Find where the given text appears and provide that cell's center as (X, Y) coordinate. 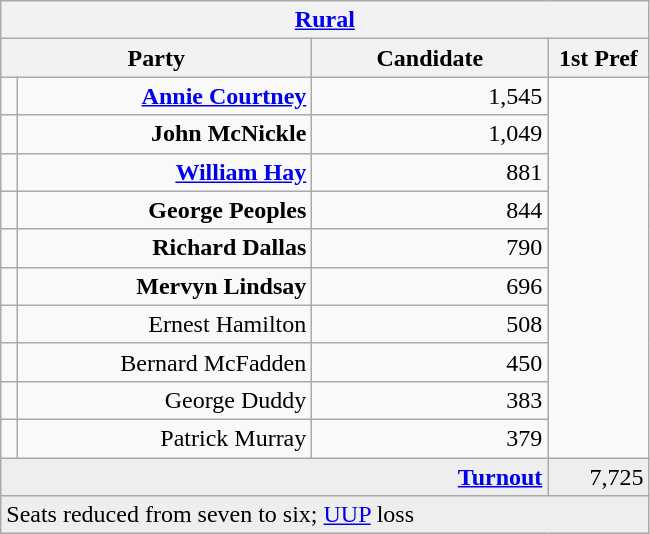
Mervyn Lindsay (164, 286)
Turnout (274, 477)
790 (430, 248)
Richard Dallas (164, 248)
William Hay (164, 172)
1st Pref (598, 58)
379 (430, 438)
Bernard McFadden (164, 362)
Rural (325, 20)
1,049 (430, 134)
450 (430, 362)
7,725 (598, 477)
508 (430, 324)
Annie Courtney (164, 96)
696 (430, 286)
844 (430, 210)
Patrick Murray (164, 438)
Candidate (430, 58)
881 (430, 172)
George Peoples (164, 210)
Seats reduced from seven to six; UUP loss (325, 515)
John McNickle (164, 134)
Party (156, 58)
George Duddy (164, 400)
Ernest Hamilton (164, 324)
1,545 (430, 96)
383 (430, 400)
